Extract the [X, Y] coordinate from the center of the cell holding the provided text.  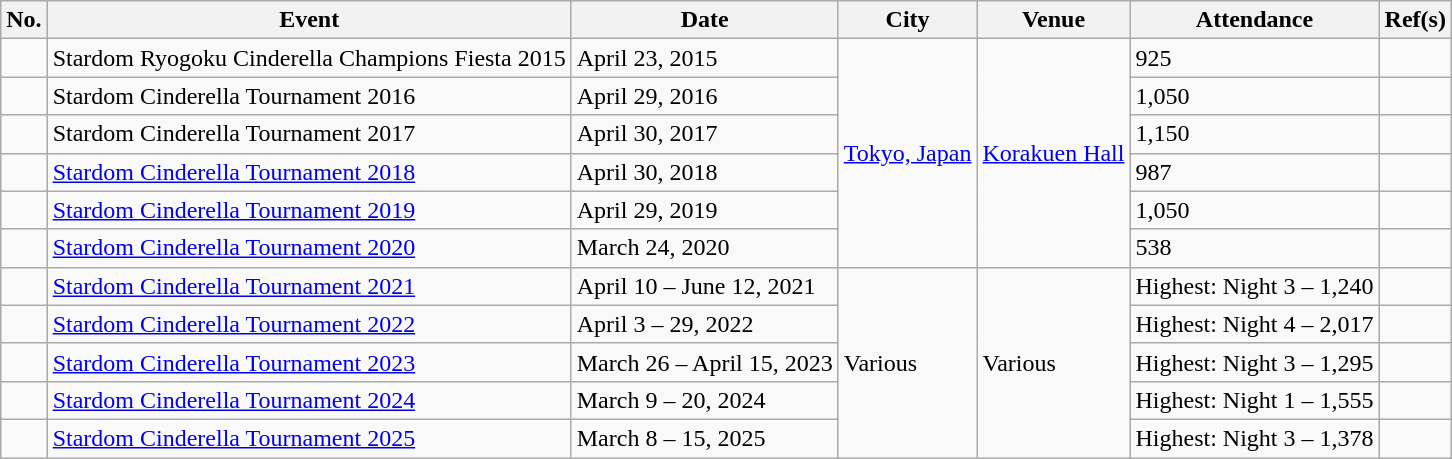
Highest: Night 3 – 1,378 [1254, 438]
Stardom Cinderella Tournament 2016 [309, 96]
April 23, 2015 [704, 58]
No. [24, 20]
Event [309, 20]
April 3 – 29, 2022 [704, 324]
Stardom Cinderella Tournament 2021 [309, 286]
Stardom Ryogoku Cinderella Champions Fiesta 2015 [309, 58]
Stardom Cinderella Tournament 2020 [309, 248]
Stardom Cinderella Tournament 2022 [309, 324]
Highest: Night 1 – 1,555 [1254, 400]
Attendance [1254, 20]
538 [1254, 248]
Venue [1054, 20]
Tokyo, Japan [908, 153]
Stardom Cinderella Tournament 2017 [309, 134]
March 8 – 15, 2025 [704, 438]
Stardom Cinderella Tournament 2019 [309, 210]
March 9 – 20, 2024 [704, 400]
Highest: Night 3 – 1,295 [1254, 362]
987 [1254, 172]
Korakuen Hall [1054, 153]
March 24, 2020 [704, 248]
Stardom Cinderella Tournament 2023 [309, 362]
Stardom Cinderella Tournament 2025 [309, 438]
March 26 – April 15, 2023 [704, 362]
April 30, 2017 [704, 134]
925 [1254, 58]
Ref(s) [1415, 20]
City [908, 20]
Highest: Night 4 – 2,017 [1254, 324]
April 10 – June 12, 2021 [704, 286]
Date [704, 20]
April 29, 2016 [704, 96]
1,150 [1254, 134]
Stardom Cinderella Tournament 2018 [309, 172]
April 29, 2019 [704, 210]
Stardom Cinderella Tournament 2024 [309, 400]
Highest: Night 3 – 1,240 [1254, 286]
April 30, 2018 [704, 172]
